Find where the given text appears and provide that cell's center as (x, y) coordinate. 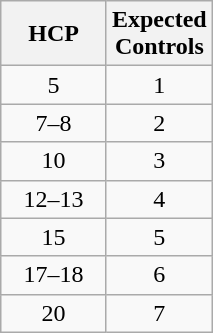
3 (159, 161)
10 (54, 161)
17–18 (54, 275)
HCP (54, 34)
7–8 (54, 123)
6 (159, 275)
15 (54, 237)
12–13 (54, 199)
7 (159, 313)
4 (159, 199)
20 (54, 313)
ExpectedControls (159, 34)
1 (159, 85)
2 (159, 123)
